Capture the cell that displays the provided text and extract its [x, y] central coordinate. 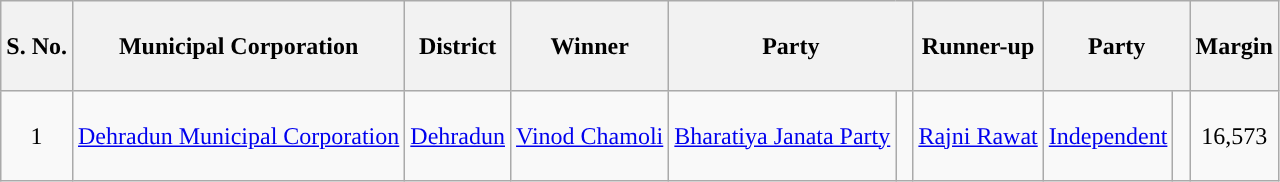
1 [37, 136]
Vinod Chamoli [590, 136]
Winner [590, 46]
S. No. [37, 46]
Municipal Corporation [238, 46]
16,573 [1234, 136]
Independent [1108, 136]
Margin [1234, 46]
Rajni Rawat [978, 136]
District [458, 46]
Bharatiya Janata Party [782, 136]
Runner-up [978, 46]
Dehradun [458, 136]
Dehradun Municipal Corporation [238, 136]
